Scan for the cell matching the given text and deliver its [x, y] coordinate at center. 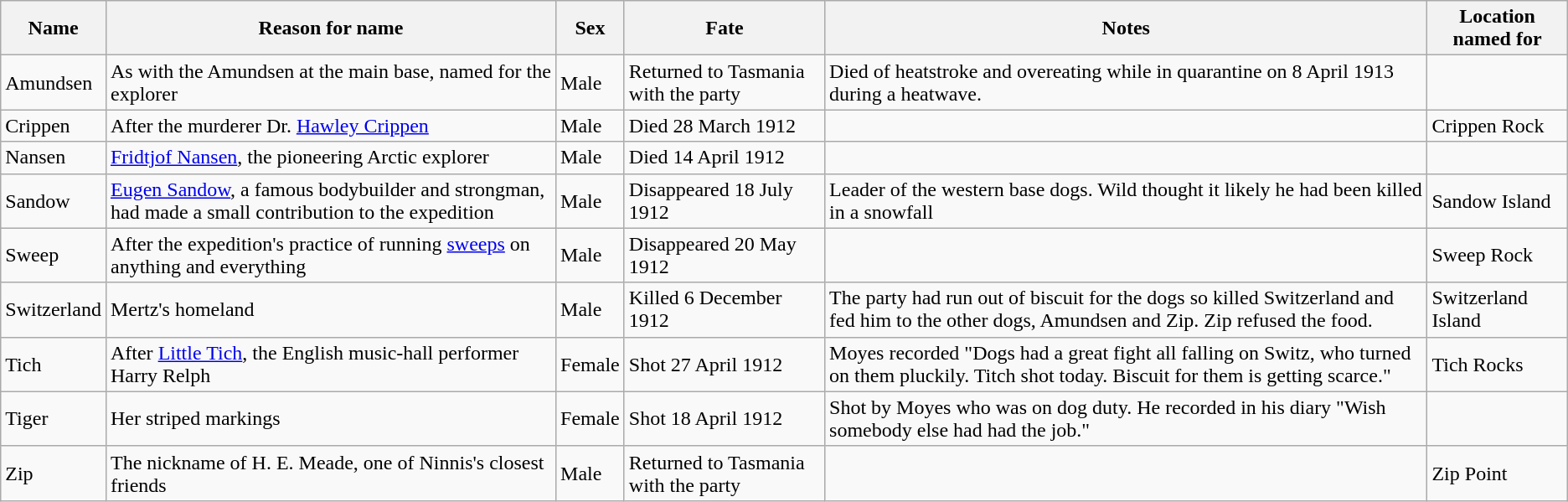
Mertz's homeland [330, 310]
Shot 18 April 1912 [724, 419]
Fridtjof Nansen, the pioneering Arctic explorer [330, 158]
Tich [54, 364]
As with the Amundsen at the main base, named for the explorer [330, 82]
Sandow [54, 201]
Disappeared 20 May 1912 [724, 255]
Reason for name [330, 28]
Died 14 April 1912 [724, 158]
Crippen Rock [1498, 126]
Sandow Island [1498, 201]
Moyes recorded "Dogs had a great fight all falling on Switz, who turned on them pluckily. Titch shot today. Biscuit for them is getting scarce." [1126, 364]
Tich Rocks [1498, 364]
After the murderer Dr. Hawley Crippen [330, 126]
Notes [1126, 28]
Shot by Moyes who was on dog duty. He recorded in his diary "Wish somebody else had had the job." [1126, 419]
Switzerland [54, 310]
Leader of the western base dogs. Wild thought it likely he had been killed in a snowfall [1126, 201]
Sex [591, 28]
Nansen [54, 158]
Tiger [54, 419]
Name [54, 28]
Switzerland Island [1498, 310]
Crippen [54, 126]
After Little Tich, the English music-hall performer Harry Relph [330, 364]
Zip Point [1498, 473]
Disappeared 18 July 1912 [724, 201]
After the expedition's practice of running sweeps on anything and everything [330, 255]
The party had run out of biscuit for the dogs so killed Switzerland and fed him to the other dogs, Amundsen and Zip. Zip refused the food. [1126, 310]
Zip [54, 473]
Sweep Rock [1498, 255]
Sweep [54, 255]
Died of heatstroke and overeating while in quarantine on 8 April 1913 during a heatwave. [1126, 82]
The nickname of H. E. Meade, one of Ninnis's closest friends [330, 473]
Her striped markings [330, 419]
Eugen Sandow, a famous bodybuilder and strongman, had made a small contribution to the expedition [330, 201]
Amundsen [54, 82]
Location named for [1498, 28]
Died 28 March 1912 [724, 126]
Shot 27 April 1912 [724, 364]
Fate [724, 28]
Killed 6 December 1912 [724, 310]
